For the text-containing cell, return its midpoint in [X, Y] coordinate format. 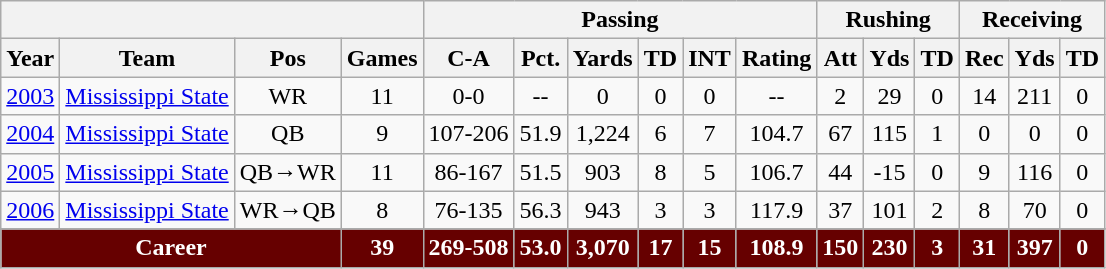
Att [840, 58]
53.0 [540, 248]
0-0 [468, 96]
76-135 [468, 210]
108.9 [776, 248]
116 [1034, 172]
6 [660, 134]
Yards [602, 58]
104.7 [776, 134]
Rushing [888, 20]
15 [710, 248]
269-508 [468, 248]
QB [288, 134]
Rating [776, 58]
44 [840, 172]
7 [710, 134]
Rec [984, 58]
397 [1034, 248]
2005 [30, 172]
INT [710, 58]
115 [890, 134]
Games [382, 58]
107-206 [468, 134]
51.5 [540, 172]
-15 [890, 172]
101 [890, 210]
2004 [30, 134]
150 [840, 248]
QB→WR [288, 172]
Receiving [1032, 20]
14 [984, 96]
Year [30, 58]
2006 [30, 210]
70 [1034, 210]
1 [937, 134]
943 [602, 210]
Team [147, 58]
67 [840, 134]
29 [890, 96]
56.3 [540, 210]
86-167 [468, 172]
C-A [468, 58]
3,070 [602, 248]
WR→QB [288, 210]
37 [840, 210]
WR [288, 96]
51.9 [540, 134]
117.9 [776, 210]
230 [890, 248]
106.7 [776, 172]
2003 [30, 96]
31 [984, 248]
Pos [288, 58]
211 [1034, 96]
903 [602, 172]
39 [382, 248]
17 [660, 248]
Passing [620, 20]
5 [710, 172]
Career [172, 248]
1,224 [602, 134]
Pct. [540, 58]
